For the text-containing cell, return its midpoint in (x, y) coordinate format. 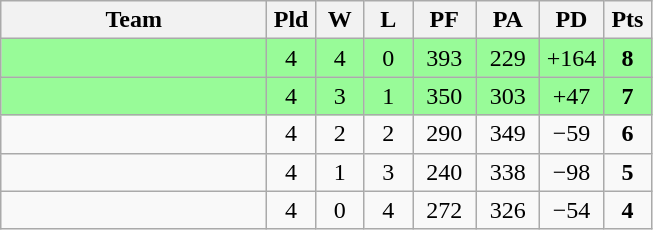
Team (134, 20)
−54 (572, 210)
326 (508, 210)
PA (508, 20)
240 (444, 172)
350 (444, 96)
−59 (572, 134)
290 (444, 134)
393 (444, 58)
229 (508, 58)
PF (444, 20)
5 (628, 172)
349 (508, 134)
PD (572, 20)
W (340, 20)
+47 (572, 96)
−98 (572, 172)
272 (444, 210)
+164 (572, 58)
Pld (292, 20)
6 (628, 134)
303 (508, 96)
8 (628, 58)
L (388, 20)
7 (628, 96)
338 (508, 172)
Pts (628, 20)
